Pinpoint the cell where the given text exists, returning its [x, y] midpoint coordinate. 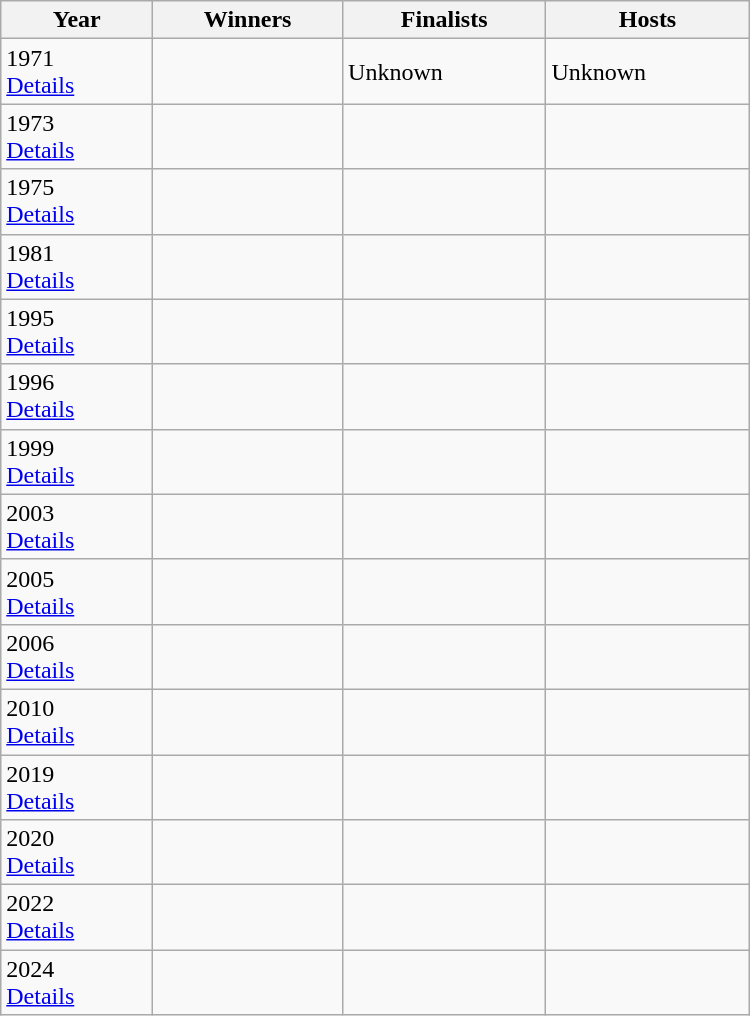
2003Details [77, 526]
1996Details [77, 396]
2005Details [77, 592]
2010Details [77, 722]
1981Details [77, 266]
Winners [248, 20]
1999Details [77, 462]
2020Details [77, 852]
1975Details [77, 202]
1971Details [77, 72]
Hosts [648, 20]
Finalists [444, 20]
2024Details [77, 982]
Year [77, 20]
2022Details [77, 918]
1995Details [77, 332]
1973Details [77, 136]
2006Details [77, 656]
2019Details [77, 786]
